Return the [x, y] coordinate for the center point of the cell that contains the specified text.  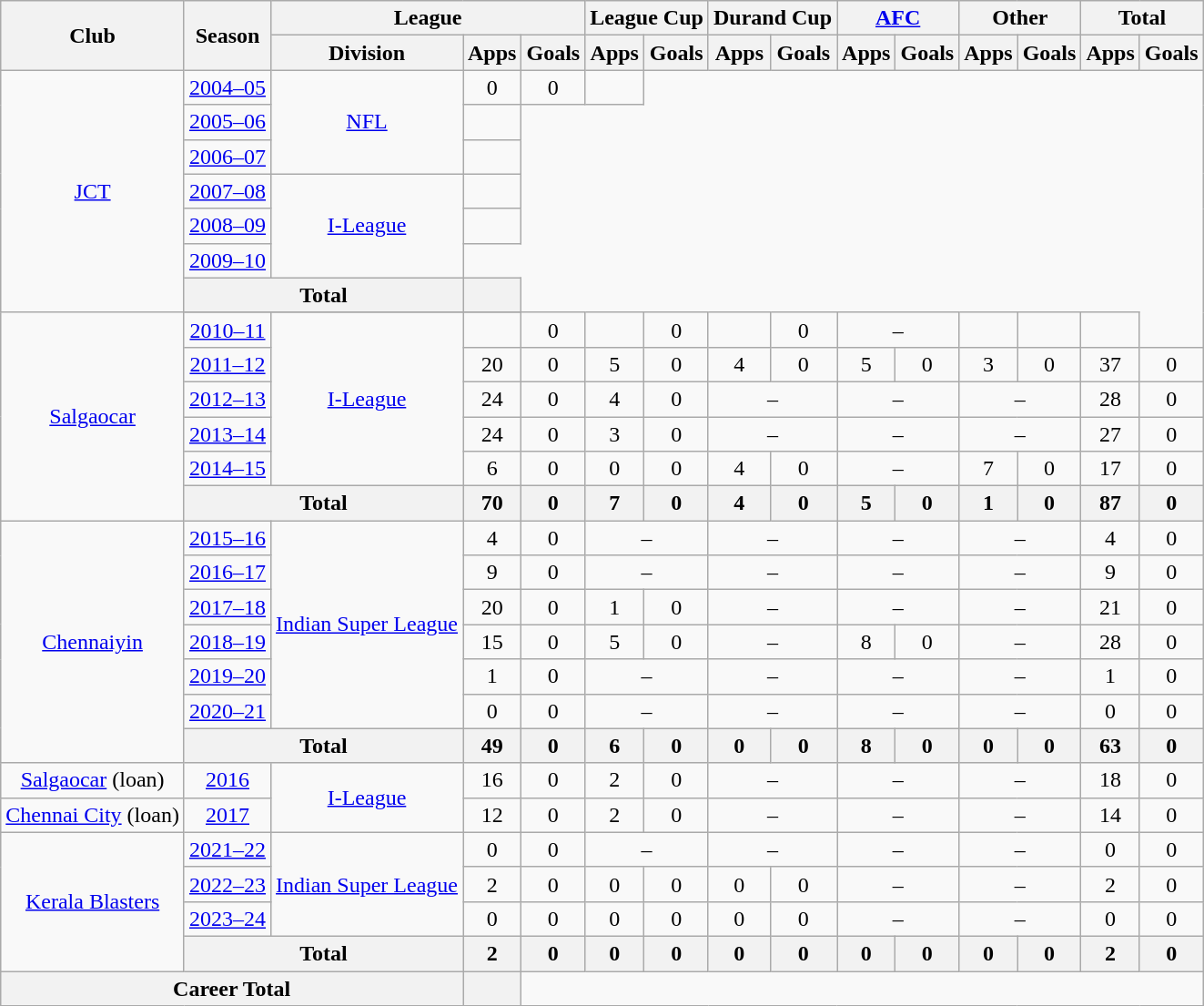
16 [491, 780]
18 [1110, 780]
2013–14 [228, 434]
2019–20 [228, 676]
2017 [228, 815]
Salgaocar [93, 416]
2022–23 [228, 884]
2015–16 [228, 538]
37 [1110, 364]
2018–19 [228, 642]
League Cup [647, 18]
21 [1110, 607]
70 [491, 503]
2011–12 [228, 364]
2008–09 [228, 226]
2009–10 [228, 260]
2010–11 [228, 330]
Club [93, 36]
Chennai City (loan) [93, 815]
2021–22 [228, 849]
Career Total [232, 988]
27 [1110, 434]
AFC [898, 18]
2016–17 [228, 573]
Salgaocar (loan) [93, 780]
2006–07 [228, 157]
2012–13 [228, 399]
15 [491, 642]
Kerala Blasters [93, 901]
87 [1110, 503]
Division [368, 53]
Chennaiyin [93, 642]
League [428, 18]
2020–21 [228, 711]
NFL [368, 122]
Season [228, 36]
JCT [93, 191]
17 [1110, 469]
2016 [228, 780]
2023–24 [228, 919]
2005–06 [228, 122]
14 [1110, 815]
Durand Cup [772, 18]
2017–18 [228, 607]
Other [1020, 18]
63 [1110, 746]
2014–15 [228, 469]
2004–05 [228, 87]
2007–08 [228, 191]
12 [491, 815]
49 [491, 746]
